Capture the cell that displays the provided text and extract its (X, Y) central coordinate. 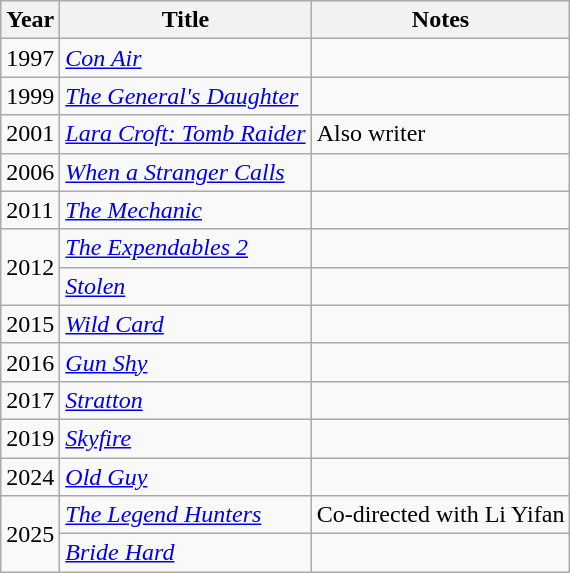
2016 (30, 362)
2017 (30, 400)
Year (30, 20)
2025 (30, 534)
Also writer (440, 134)
Stratton (186, 400)
2001 (30, 134)
Skyfire (186, 438)
Stolen (186, 286)
2019 (30, 438)
Lara Croft: Tomb Raider (186, 134)
Title (186, 20)
Con Air (186, 58)
Bride Hard (186, 553)
1997 (30, 58)
2006 (30, 172)
2011 (30, 210)
Old Guy (186, 477)
The General's Daughter (186, 96)
1999 (30, 96)
Co-directed with Li Yifan (440, 515)
The Expendables 2 (186, 248)
Notes (440, 20)
2015 (30, 324)
Wild Card (186, 324)
When a Stranger Calls (186, 172)
Gun Shy (186, 362)
The Legend Hunters (186, 515)
The Mechanic (186, 210)
2024 (30, 477)
2012 (30, 267)
